Output the [X, Y] coordinate of the center of the cell containing the given text.  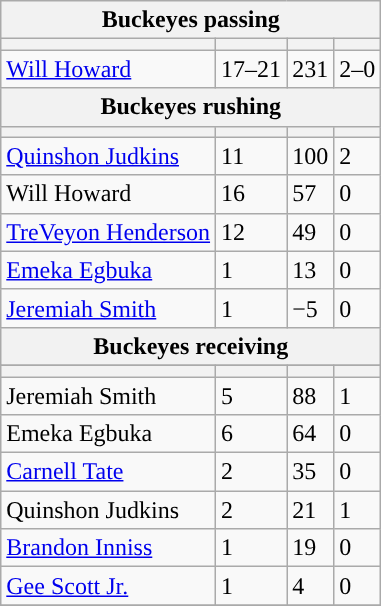
−5 [310, 308]
19 [310, 548]
49 [310, 232]
Buckeyes rushing [191, 107]
5 [252, 395]
57 [310, 194]
64 [310, 434]
Buckeyes passing [191, 20]
16 [252, 194]
6 [252, 434]
12 [252, 232]
Carnell Tate [108, 472]
231 [310, 69]
2–0 [358, 69]
11 [252, 156]
35 [310, 472]
13 [310, 270]
Gee Scott Jr. [108, 586]
Brandon Inniss [108, 548]
17–21 [252, 69]
21 [310, 510]
Buckeyes receiving [191, 346]
4 [310, 586]
TreVeyon Henderson [108, 232]
100 [310, 156]
88 [310, 395]
